Detect which cell encompasses the target text, then output its [x, y] center coordinate. 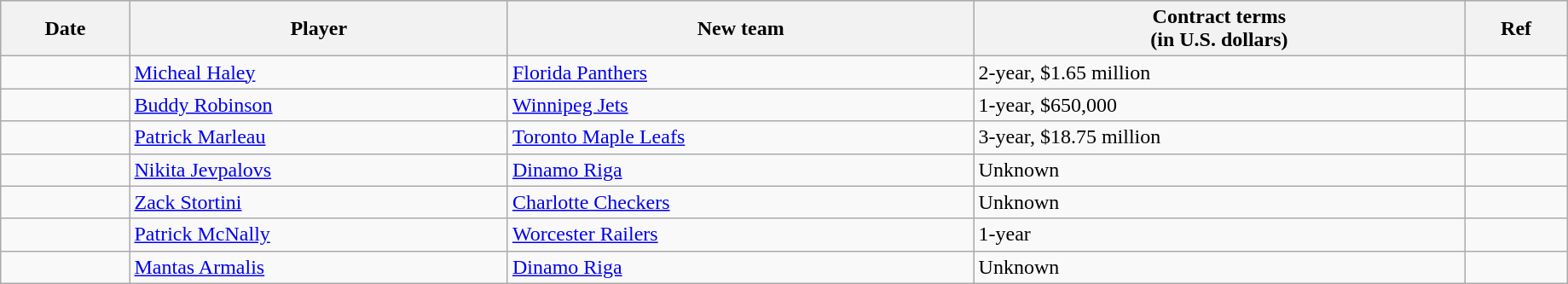
Date [65, 29]
Ref [1516, 29]
Patrick McNally [319, 235]
Buddy Robinson [319, 105]
Charlotte Checkers [740, 202]
Winnipeg Jets [740, 105]
1-year, $650,000 [1219, 105]
Toronto Maple Leafs [740, 137]
Micheal Haley [319, 72]
2-year, $1.65 million [1219, 72]
Zack Stortini [319, 202]
1-year [1219, 235]
Player [319, 29]
New team [740, 29]
Nikita Jevpalovs [319, 170]
Worcester Railers [740, 235]
Mantas Armalis [319, 267]
Patrick Marleau [319, 137]
3-year, $18.75 million [1219, 137]
Florida Panthers [740, 72]
Contract terms(in U.S. dollars) [1219, 29]
